Find where the given text appears and provide that cell's center as (x, y) coordinate. 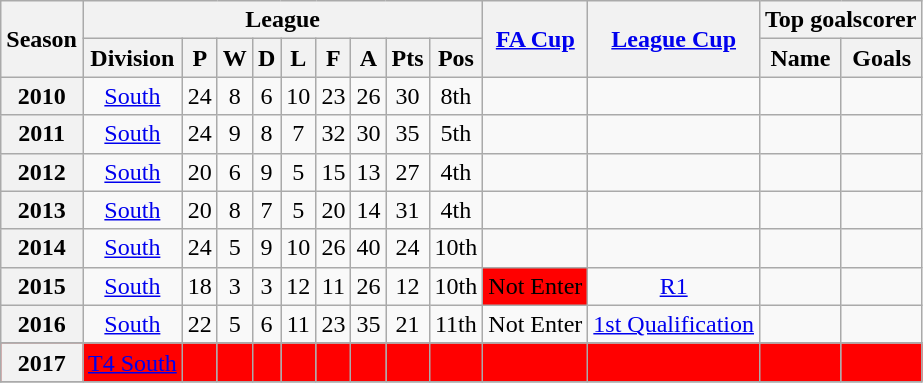
Name (801, 58)
Pos (456, 58)
League (282, 20)
31 (408, 210)
18 (200, 286)
2012 (42, 172)
21 (408, 324)
T4 South (132, 362)
Division (132, 58)
1st Qualification (674, 324)
32 (334, 134)
27 (408, 172)
L (298, 58)
P (200, 58)
Season (42, 39)
2016 (42, 324)
F (334, 58)
2010 (42, 96)
40 (368, 248)
R1 (674, 286)
Top goalscorer (841, 20)
A (368, 58)
2014 (42, 248)
Pts (408, 58)
W (234, 58)
22 (200, 324)
Goals (881, 58)
FA Cup (536, 39)
D (266, 58)
5th (456, 134)
15 (334, 172)
8th (456, 96)
11th (456, 324)
2011 (42, 134)
League Cup (674, 39)
2017 (42, 362)
2013 (42, 210)
13 (368, 172)
14 (368, 210)
2015 (42, 286)
